Identify which cell holds the provided text, then report its (x, y) central coordinate. 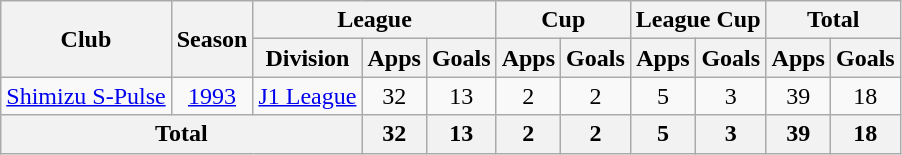
League Cup (698, 20)
League (374, 20)
1993 (212, 96)
Shimizu S-Pulse (86, 96)
Cup (563, 20)
J1 League (308, 96)
Division (308, 58)
Club (86, 39)
Season (212, 39)
